Return (X, Y) of the center of cell containing provided text 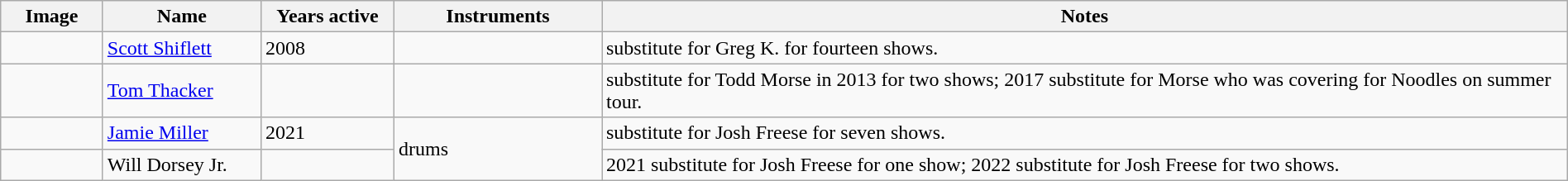
drums (498, 149)
Jamie Miller (182, 133)
substitute for Todd Morse in 2013 for two shows; 2017 substitute for Morse who was covering for Noodles on summer tour. (1085, 91)
2021 substitute for Josh Freese for one show; 2022 substitute for Josh Freese for two shows. (1085, 164)
Scott Shiflett (182, 48)
Notes (1085, 17)
substitute for Greg K. for fourteen shows. (1085, 48)
Tom Thacker (182, 91)
Name (182, 17)
substitute for Josh Freese for seven shows. (1085, 133)
Will Dorsey Jr. (182, 164)
Image (52, 17)
2008 (327, 48)
2021 (327, 133)
Years active (327, 17)
Instruments (498, 17)
